Find where the given text appears and provide that cell's center as (x, y) coordinate. 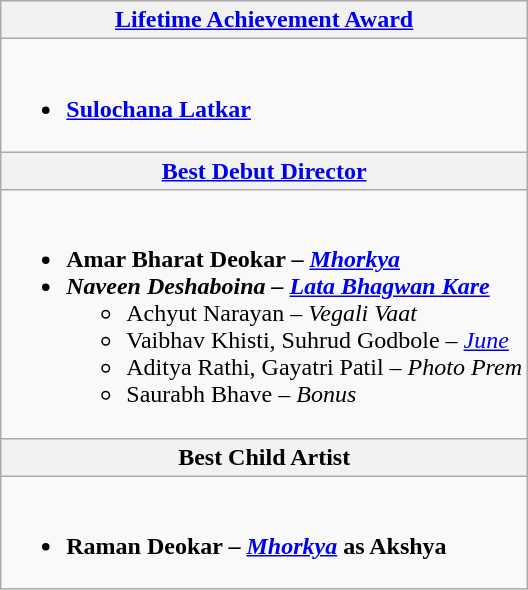
Sulochana Latkar (264, 96)
Lifetime Achievement Award (264, 20)
Raman Deokar – Mhorkya as Akshya (264, 532)
Best Debut Director (264, 171)
Best Child Artist (264, 457)
